Search for the cell housing the specified text and yield its (X, Y) center coordinate. 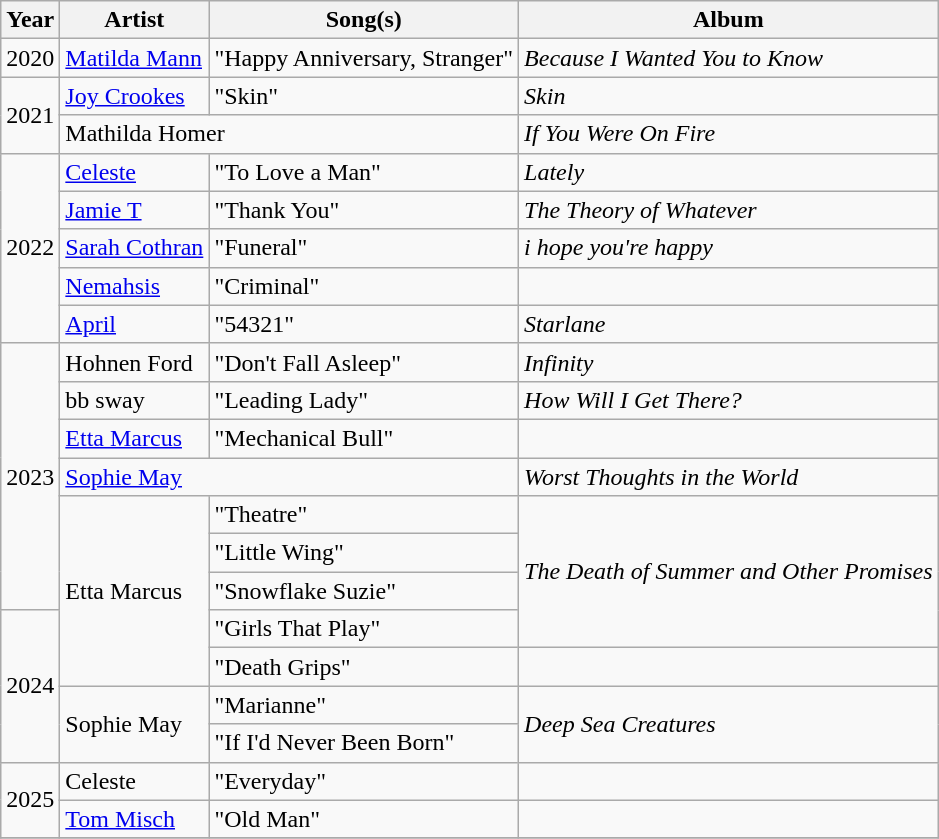
"Little Wing" (364, 553)
Lately (728, 172)
Year (30, 20)
Mathilda Homer (290, 134)
"Thank You" (364, 210)
"Skin" (364, 96)
April (134, 324)
2021 (30, 115)
If You Were On Fire (728, 134)
Infinity (728, 362)
"Leading Lady" (364, 400)
"Girls That Play" (364, 629)
"Criminal" (364, 286)
2025 (30, 800)
Worst Thoughts in the World (728, 477)
"Funeral" (364, 248)
Jamie T (134, 210)
"Don't Fall Asleep" (364, 362)
Nemahsis (134, 286)
Hohnen Ford (134, 362)
Sarah Cothran (134, 248)
The Death of Summer and Other Promises (728, 572)
Artist (134, 20)
Album (728, 20)
"If I'd Never Been Born" (364, 743)
"54321" (364, 324)
2024 (30, 686)
2020 (30, 58)
"Everyday" (364, 781)
Starlane (728, 324)
How Will I Get There? (728, 400)
"Old Man" (364, 819)
Song(s) (364, 20)
Deep Sea Creatures (728, 724)
Because I Wanted You to Know (728, 58)
bb sway (134, 400)
"Happy Anniversary, Stranger" (364, 58)
"Mechanical Bull" (364, 438)
2022 (30, 248)
i hope you're happy (728, 248)
"To Love a Man" (364, 172)
2023 (30, 476)
Skin (728, 96)
"Theatre" (364, 515)
"Death Grips" (364, 667)
"Marianne" (364, 705)
The Theory of Whatever (728, 210)
Tom Misch (134, 819)
Joy Crookes (134, 96)
"Snowflake Suzie" (364, 591)
Matilda Mann (134, 58)
